Output the [x, y] coordinate of the center of the cell containing the given text.  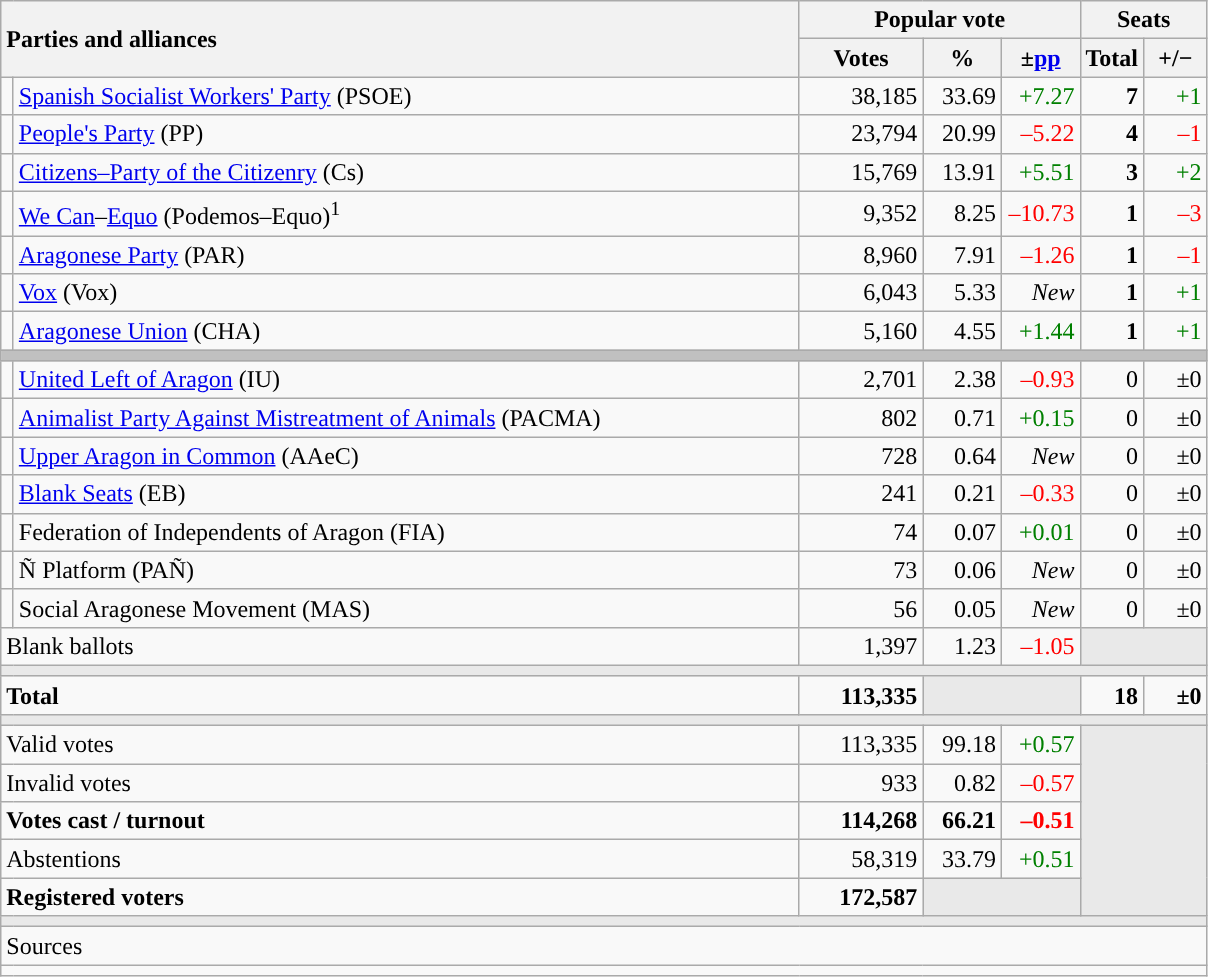
–0.57 [1040, 783]
United Left of Aragon (IU) [406, 380]
Social Aragonese Movement (MAS) [406, 608]
74 [861, 532]
Abstentions [400, 859]
0.07 [962, 532]
172,587 [861, 897]
56 [861, 608]
2.38 [962, 380]
33.79 [962, 859]
Upper Aragon in Common (AAeC) [406, 456]
5.33 [962, 293]
–10.73 [1040, 214]
7.91 [962, 255]
Aragonese Union (CHA) [406, 331]
Animalist Party Against Mistreatment of Animals (PACMA) [406, 418]
Valid votes [400, 745]
% [962, 58]
7 [1112, 96]
66.21 [962, 821]
–0.93 [1040, 380]
+0.51 [1040, 859]
Votes cast / turnout [400, 821]
People's Party (PP) [406, 134]
8,960 [861, 255]
0.21 [962, 494]
1,397 [861, 646]
Vox (Vox) [406, 293]
38,185 [861, 96]
933 [861, 783]
33.69 [962, 96]
Votes [861, 58]
+2 [1176, 172]
728 [861, 456]
23,794 [861, 134]
Ñ Platform (PAÑ) [406, 570]
73 [861, 570]
20.99 [962, 134]
3 [1112, 172]
+7.27 [1040, 96]
Blank Seats (EB) [406, 494]
0.71 [962, 418]
Federation of Independents of Aragon (FIA) [406, 532]
Spanish Socialist Workers' Party (PSOE) [406, 96]
Registered voters [400, 897]
Popular vote [940, 20]
241 [861, 494]
8.25 [962, 214]
We Can–Equo (Podemos–Equo)1 [406, 214]
1.23 [962, 646]
4 [1112, 134]
9,352 [861, 214]
18 [1112, 695]
Parties and alliances [400, 39]
–5.22 [1040, 134]
2,701 [861, 380]
0.05 [962, 608]
58,319 [861, 859]
Sources [604, 946]
99.18 [962, 745]
0.82 [962, 783]
+/− [1176, 58]
+0.15 [1040, 418]
+5.51 [1040, 172]
±pp [1040, 58]
15,769 [861, 172]
Aragonese Party (PAR) [406, 255]
+1.44 [1040, 331]
Citizens–Party of the Citizenry (Cs) [406, 172]
Seats [1144, 20]
+0.01 [1040, 532]
5,160 [861, 331]
–0.33 [1040, 494]
–1.05 [1040, 646]
802 [861, 418]
Invalid votes [400, 783]
114,268 [861, 821]
+0.57 [1040, 745]
Blank ballots [400, 646]
0.64 [962, 456]
0.06 [962, 570]
4.55 [962, 331]
–1.26 [1040, 255]
6,043 [861, 293]
–0.51 [1040, 821]
13.91 [962, 172]
–3 [1176, 214]
